Return [x, y] of the center of cell containing provided text 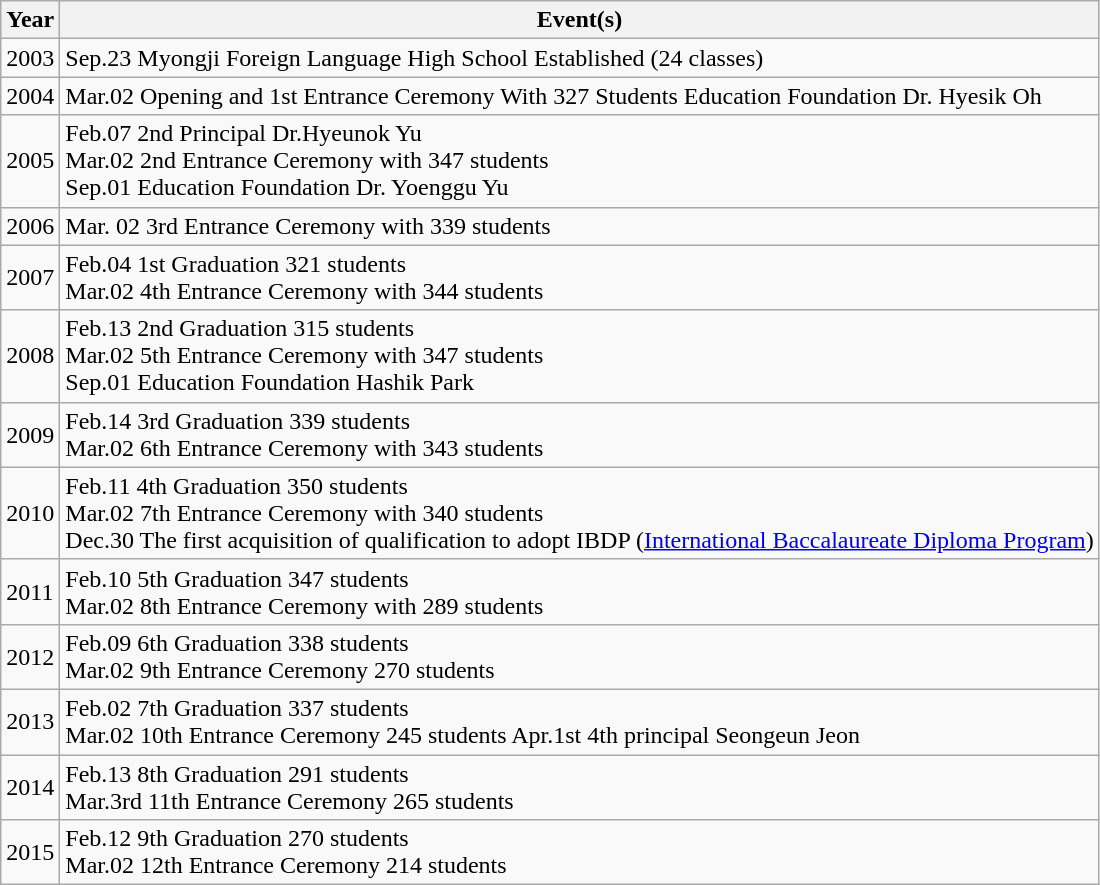
2005 [30, 161]
2003 [30, 58]
2013 [30, 722]
Event(s) [580, 20]
2011 [30, 592]
Mar. 02 3rd Entrance Ceremony with 339 students [580, 226]
Feb.13 8th Graduation 291 studentsMar.3rd 11th Entrance Ceremony 265 students [580, 786]
Year [30, 20]
Feb.10 5th Graduation 347 studentsMar.02 8th Entrance Ceremony with 289 students [580, 592]
2014 [30, 786]
2008 [30, 356]
Mar.02 Opening and 1st Entrance Ceremony With 327 Students Education Foundation Dr. Hyesik Oh [580, 96]
Feb.14 3rd Graduation 339 studentsMar.02 6th Entrance Ceremony with 343 students [580, 434]
Feb.12 9th Graduation 270 studentsMar.02 12th Entrance Ceremony 214 students [580, 852]
2009 [30, 434]
2015 [30, 852]
2007 [30, 278]
2006 [30, 226]
2012 [30, 656]
Feb.04 1st Graduation 321 studentsMar.02 4th Entrance Ceremony with 344 students [580, 278]
Feb.02 7th Graduation 337 studentsMar.02 10th Entrance Ceremony 245 students Apr.1st 4th principal Seongeun Jeon [580, 722]
2004 [30, 96]
Feb.09 6th Graduation 338 studentsMar.02 9th Entrance Ceremony 270 students [580, 656]
2010 [30, 513]
Feb.13 2nd Graduation 315 studentsMar.02 5th Entrance Ceremony with 347 studentsSep.01 Education Foundation Hashik Park [580, 356]
Sep.23 Myongji Foreign Language High School Established (24 classes) [580, 58]
Feb.07 2nd Principal Dr.Hyeunok YuMar.02 2nd Entrance Ceremony with 347 studentsSep.01 Education Foundation Dr. Yoenggu Yu [580, 161]
